Capture the cell that displays the provided text and extract its (X, Y) central coordinate. 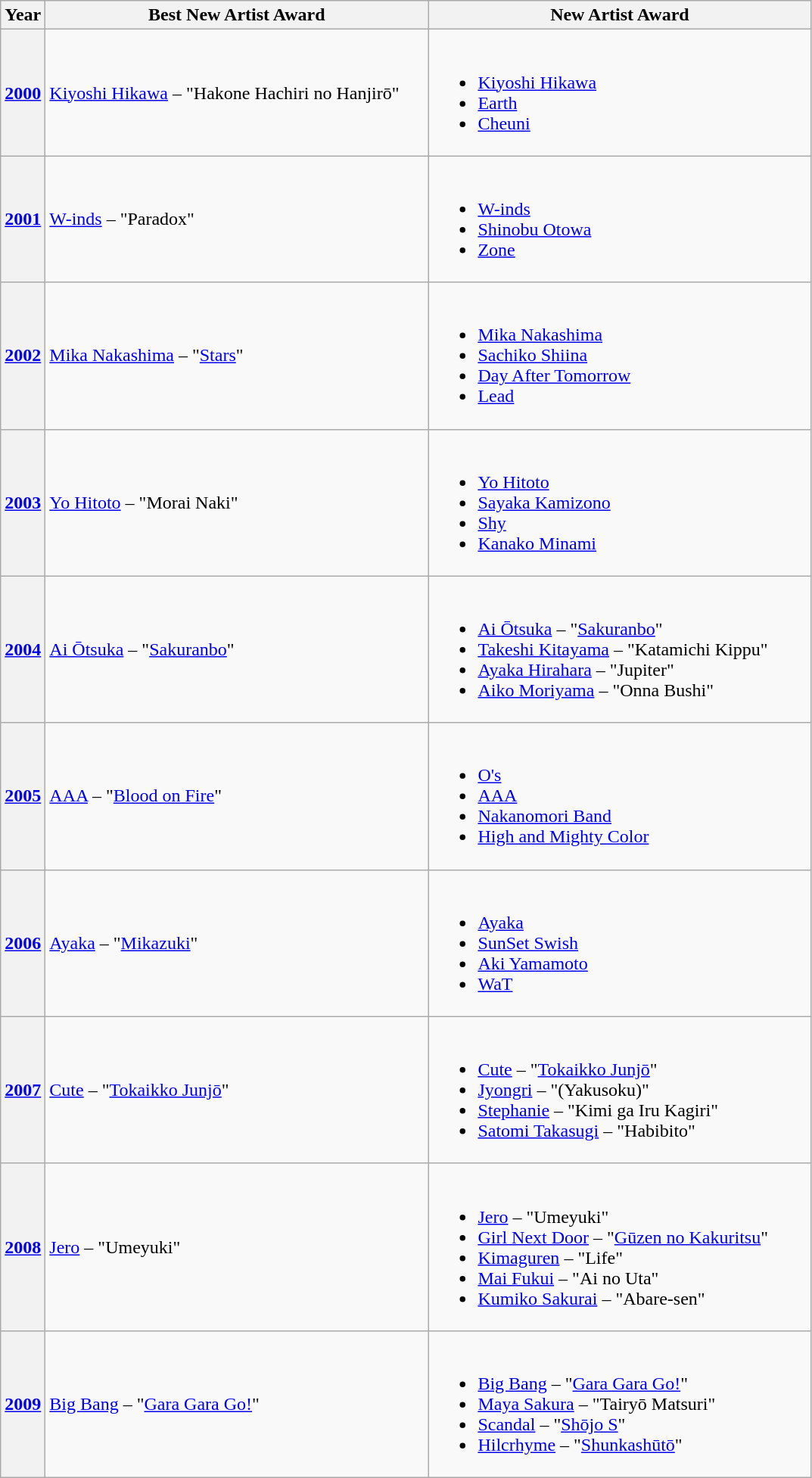
Mika Nakashima – "Stars" (237, 356)
New Artist Award (620, 15)
2004 (23, 649)
Yo HitotoSayaka KamizonoShyKanako Minami (620, 503)
Ai Ōtsuka – "Sakuranbo" (237, 649)
Kiyoshi Hikawa – "Hakone Hachiri no Hanjirō" (237, 92)
Jero – "Umeyuki"Girl Next Door – "Gūzen no Kakuritsu"Kimaguren – "Life"Mai Fukui – "Ai no Uta"Kumiko Sakurai – "Abare-sen" (620, 1247)
Ai Ōtsuka – "Sakuranbo"Takeshi Kitayama – "Katamichi Kippu"Ayaka Hirahara – "Jupiter"Aiko Moriyama – "Onna Bushi" (620, 649)
Big Bang – "Gara Gara Go!" (237, 1404)
Ayaka – "Mikazuki" (237, 943)
O'sAAANakanomori BandHigh and Mighty Color (620, 796)
Best New Artist Award (237, 15)
2002 (23, 356)
Big Bang – "Gara Gara Go!"Maya Sakura – "Tairyō Matsuri"Scandal – "Shōjo S"Hilcrhyme – "Shunkashūtō" (620, 1404)
W-inds – "Paradox" (237, 219)
Cute – "Tokaikko Junjō" (237, 1090)
Year (23, 15)
2008 (23, 1247)
2001 (23, 219)
AAA – "Blood on Fire" (237, 796)
AyakaSunSet SwishAki YamamotoWaT (620, 943)
Kiyoshi HikawaEarthCheuni (620, 92)
Jero – "Umeyuki" (237, 1247)
2007 (23, 1090)
2005 (23, 796)
Yo Hitoto – "Morai Naki" (237, 503)
2009 (23, 1404)
2006 (23, 943)
2000 (23, 92)
Cute – "Tokaikko Junjō"Jyongri – "(Yakusoku)"Stephanie – "Kimi ga Iru Kagiri"Satomi Takasugi – "Habibito" (620, 1090)
W-indsShinobu OtowaZone (620, 219)
2003 (23, 503)
Mika NakashimaSachiko ShiinaDay After TomorrowLead (620, 356)
